Find where the given text appears and provide that cell's center as [X, Y] coordinate. 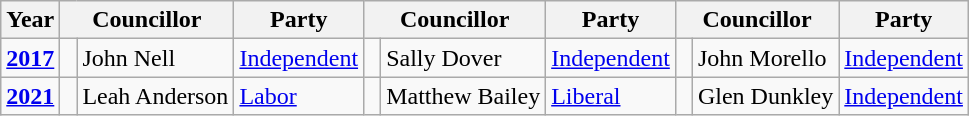
2017 [30, 58]
Year [30, 20]
Glen Dunkley [765, 96]
Liberal [611, 96]
Labor [299, 96]
2021 [30, 96]
John Morello [765, 58]
Sally Dover [464, 58]
John Nell [156, 58]
Leah Anderson [156, 96]
Matthew Bailey [464, 96]
